Return [X, Y] of the center of cell containing provided text 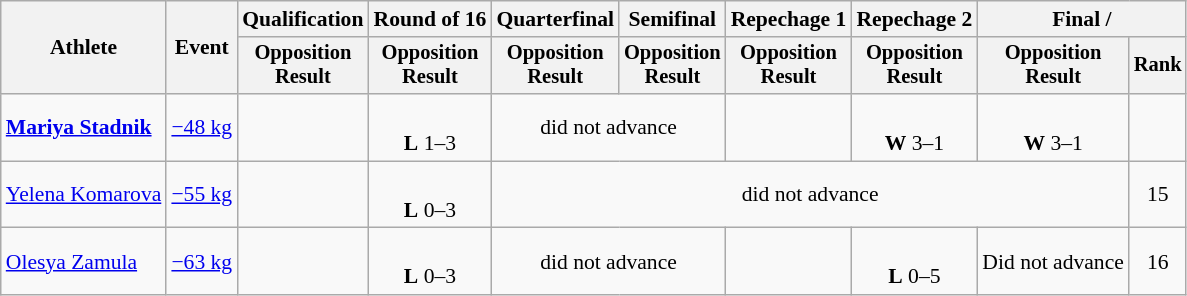
Repechage 2 [914, 19]
Mariya Stadnik [84, 128]
Event [202, 48]
Did not advance [1053, 262]
Qualification [302, 19]
L 1–3 [430, 128]
Athlete [84, 48]
−55 kg [202, 194]
Final / [1082, 19]
Quarterfinal [555, 19]
Olesya Zamula [84, 262]
16 [1158, 262]
−48 kg [202, 128]
Yelena Komarova [84, 194]
Rank [1158, 66]
Repechage 1 [789, 19]
Semifinal [672, 19]
−63 kg [202, 262]
Round of 16 [430, 19]
L 0–5 [914, 262]
15 [1158, 194]
